Search for the cell housing the specified text and yield its (X, Y) center coordinate. 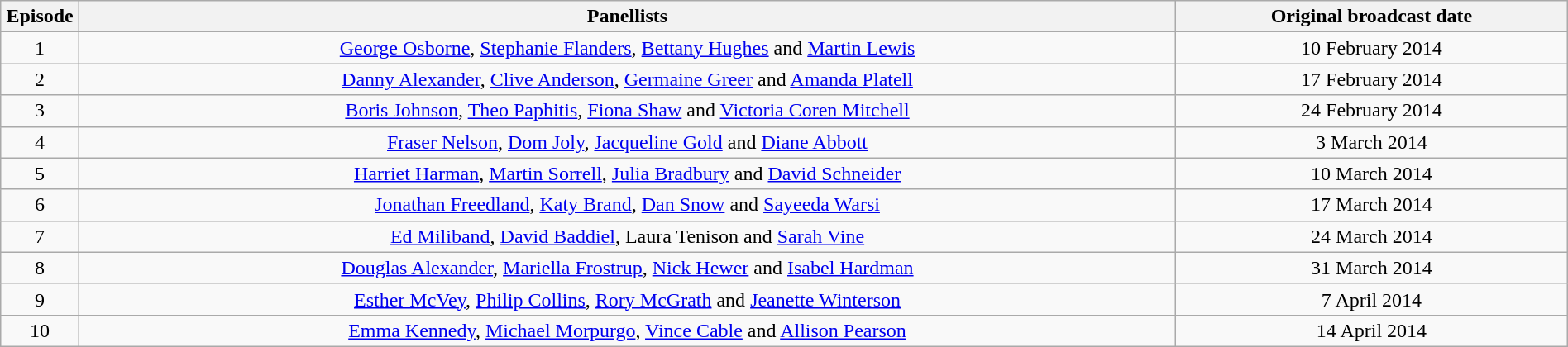
Original broadcast date (1372, 17)
Ed Miliband, David Baddiel, Laura Tenison and Sarah Vine (627, 236)
Jonathan Freedland, Katy Brand, Dan Snow and Sayeeda Warsi (627, 205)
3 (40, 111)
10 February 2014 (1372, 48)
14 April 2014 (1372, 330)
Douglas Alexander, Mariella Frostrup, Nick Hewer and Isabel Hardman (627, 268)
24 March 2014 (1372, 236)
Panellists (627, 17)
7 (40, 236)
9 (40, 299)
George Osborne, Stephanie Flanders, Bettany Hughes and Martin Lewis (627, 48)
Emma Kennedy, Michael Morpurgo, Vince Cable and Allison Pearson (627, 330)
10 (40, 330)
3 March 2014 (1372, 142)
10 March 2014 (1372, 173)
7 April 2014 (1372, 299)
Harriet Harman, Martin Sorrell, Julia Bradbury and David Schneider (627, 173)
1 (40, 48)
Episode (40, 17)
6 (40, 205)
5 (40, 173)
17 February 2014 (1372, 79)
4 (40, 142)
8 (40, 268)
Fraser Nelson, Dom Joly, Jacqueline Gold and Diane Abbott (627, 142)
Danny Alexander, Clive Anderson, Germaine Greer and Amanda Platell (627, 79)
Esther McVey, Philip Collins, Rory McGrath and Jeanette Winterson (627, 299)
Boris Johnson, Theo Paphitis, Fiona Shaw and Victoria Coren Mitchell (627, 111)
2 (40, 79)
31 March 2014 (1372, 268)
24 February 2014 (1372, 111)
17 March 2014 (1372, 205)
